Extract the (X, Y) coordinate from the center of the cell holding the provided text.  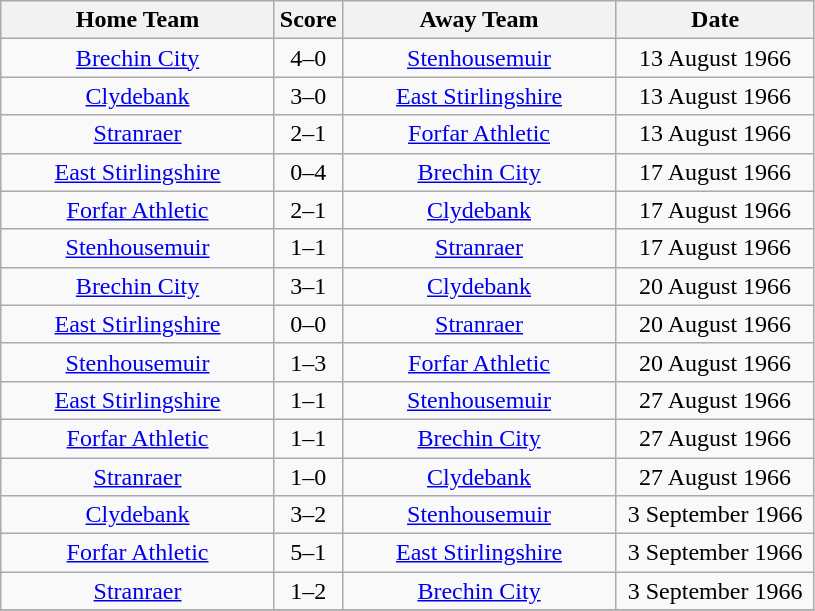
1–3 (308, 362)
1–0 (308, 477)
5–1 (308, 553)
3–0 (308, 96)
Score (308, 20)
4–0 (308, 58)
Home Team (138, 20)
0–4 (308, 172)
3–2 (308, 515)
Away Team (479, 20)
0–0 (308, 324)
1–2 (308, 591)
Date (716, 20)
3–1 (308, 286)
